Find where the given text appears and provide that cell's center as [x, y] coordinate. 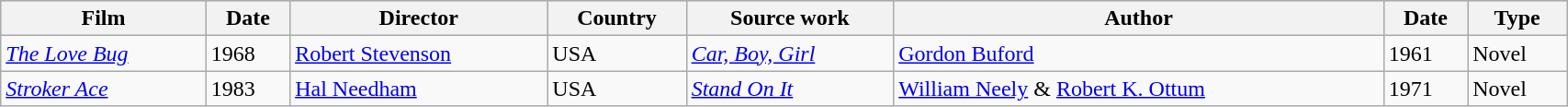
Car, Boy, Girl [790, 53]
Gordon Buford [1139, 53]
Country [617, 18]
Type [1517, 18]
1983 [248, 89]
Source work [790, 18]
1968 [248, 53]
Stand On It [790, 89]
1961 [1426, 53]
Stroker Ace [103, 89]
Film [103, 18]
1971 [1426, 89]
Hal Needham [419, 89]
The Love Bug [103, 53]
Director [419, 18]
William Neely & Robert K. Ottum [1139, 89]
Robert Stevenson [419, 53]
Author [1139, 18]
